Find where the given text appears and provide that cell's center as (X, Y) coordinate. 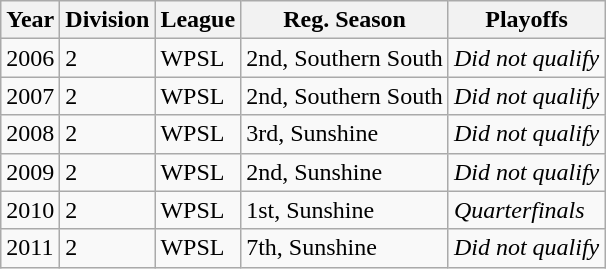
3rd, Sunshine (345, 134)
2010 (30, 210)
2007 (30, 96)
1st, Sunshine (345, 210)
2nd, Sunshine (345, 172)
Reg. Season (345, 20)
League (198, 20)
2011 (30, 248)
Quarterfinals (526, 210)
Year (30, 20)
2008 (30, 134)
Playoffs (526, 20)
Division (108, 20)
7th, Sunshine (345, 248)
2006 (30, 58)
2009 (30, 172)
